For the text-containing cell, return its midpoint in (X, Y) coordinate format. 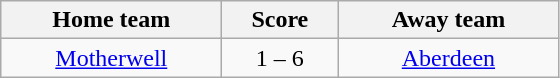
1 – 6 (280, 58)
Score (280, 20)
Aberdeen (448, 58)
Away team (448, 20)
Motherwell (112, 58)
Home team (112, 20)
